Determine the (X, Y) coordinate at the center of the cell enclosing the given text.  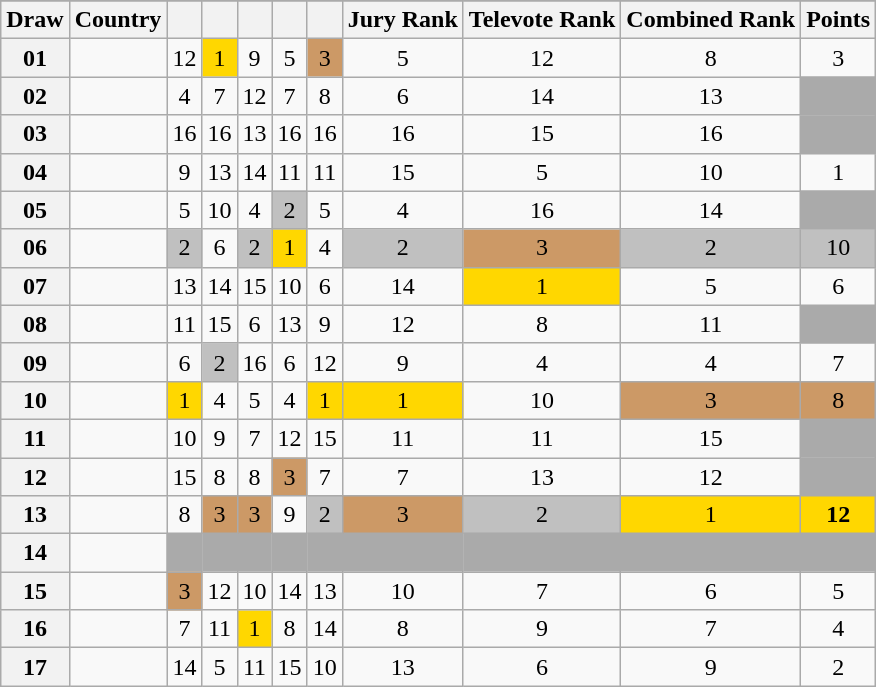
03 (35, 134)
17 (35, 667)
06 (35, 248)
04 (35, 172)
Points (838, 20)
Country (118, 20)
08 (35, 324)
07 (35, 286)
09 (35, 362)
Jury Rank (402, 20)
02 (35, 96)
05 (35, 210)
01 (35, 58)
Televote Rank (542, 20)
Combined Rank (711, 20)
Draw (35, 20)
